Search for the cell housing the specified text and yield its [X, Y] center coordinate. 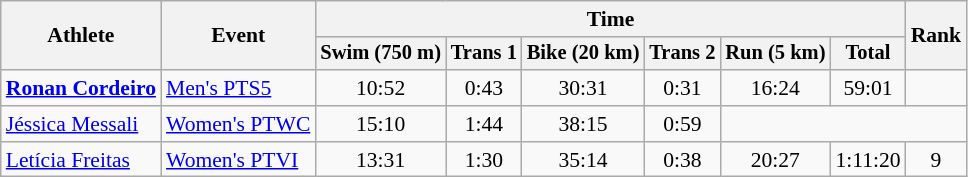
Athlete [81, 36]
30:31 [584, 88]
Ronan Cordeiro [81, 88]
Trans 1 [484, 54]
38:15 [584, 124]
59:01 [868, 88]
Rank [936, 36]
Total [868, 54]
Jéssica Messali [81, 124]
Bike (20 km) [584, 54]
1:44 [484, 124]
Men's PTS5 [238, 88]
Time [610, 19]
0:59 [682, 124]
Swim (750 m) [380, 54]
10:52 [380, 88]
Run (5 km) [775, 54]
Event [238, 36]
Trans 2 [682, 54]
16:24 [775, 88]
Women's PTWC [238, 124]
15:10 [380, 124]
0:43 [484, 88]
0:31 [682, 88]
